Identify which cell holds the provided text, then report its (x, y) central coordinate. 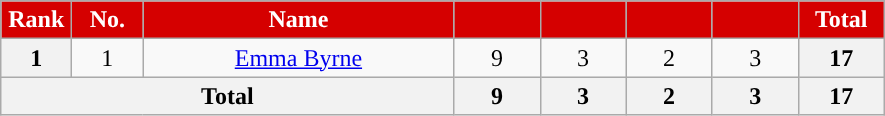
No. (108, 20)
Rank (36, 20)
Emma Byrne (298, 58)
Name (298, 20)
